Extract the [X, Y] coordinate from the center of the cell holding the provided text.  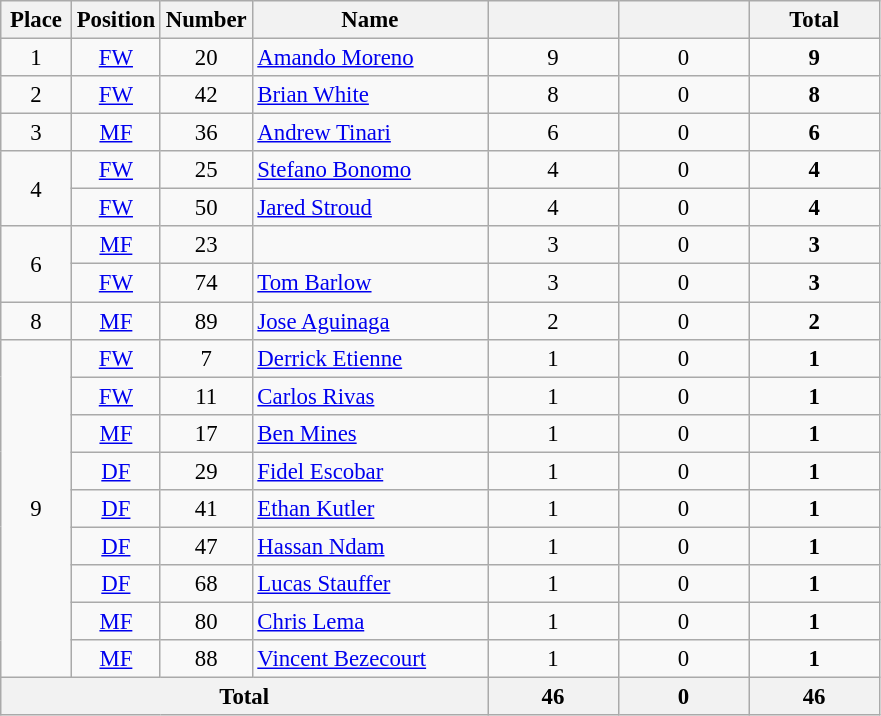
25 [206, 170]
23 [206, 245]
Ben Mines [370, 433]
Place [36, 20]
68 [206, 584]
80 [206, 621]
Brian White [370, 95]
74 [206, 283]
Chris Lema [370, 621]
Jared Stroud [370, 208]
Amando Moreno [370, 58]
Vincent Bezecourt [370, 659]
36 [206, 133]
Carlos Rivas [370, 396]
Name [370, 20]
47 [206, 546]
29 [206, 471]
Number [206, 20]
Position [116, 20]
17 [206, 433]
7 [206, 358]
Ethan Kutler [370, 509]
41 [206, 509]
Jose Aguinaga [370, 321]
Hassan Ndam [370, 546]
Tom Barlow [370, 283]
88 [206, 659]
50 [206, 208]
Lucas Stauffer [370, 584]
89 [206, 321]
Derrick Etienne [370, 358]
11 [206, 396]
Andrew Tinari [370, 133]
Stefano Bonomo [370, 170]
20 [206, 58]
42 [206, 95]
Fidel Escobar [370, 471]
